Pinpoint the cell where the given text exists, returning its [X, Y] midpoint coordinate. 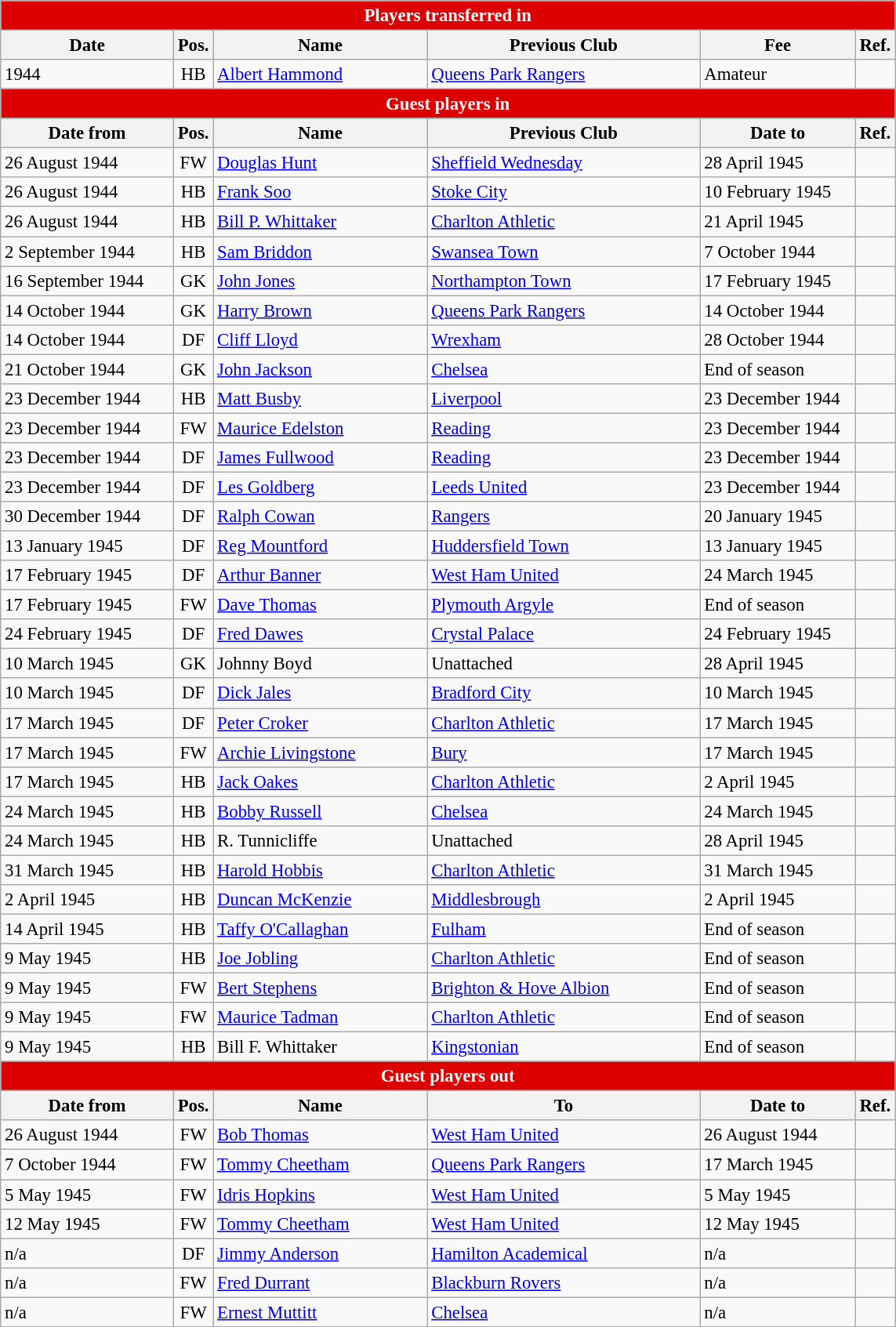
Harold Hobbis [320, 870]
To [564, 1106]
Jack Oakes [320, 781]
Albert Hammond [320, 74]
1944 [88, 74]
Blackburn Rovers [564, 1282]
Date [88, 45]
21 October 1944 [88, 369]
30 December 1944 [88, 517]
10 February 1945 [778, 192]
Ernest Muttitt [320, 1312]
Middlesbrough [564, 900]
Fee [778, 45]
Plymouth Argyle [564, 605]
Crystal Palace [564, 634]
Cliff Lloyd [320, 339]
John Jones [320, 281]
Taffy O'Callaghan [320, 929]
16 September 1944 [88, 281]
Idris Hopkins [320, 1195]
Stoke City [564, 192]
Brighton & Hove Albion [564, 988]
Ralph Cowan [320, 517]
Kingstonian [564, 1047]
Douglas Hunt [320, 163]
Maurice Edelston [320, 428]
John Jackson [320, 369]
Bob Thomas [320, 1136]
Joe Jobling [320, 959]
Arthur Banner [320, 575]
Guest players out [448, 1076]
Swansea Town [564, 252]
Fulham [564, 929]
Hamilton Academical [564, 1253]
Maurice Tadman [320, 1017]
Sam Briddon [320, 252]
Reg Mountford [320, 546]
Matt Busby [320, 399]
Harry Brown [320, 310]
Bury [564, 752]
Fred Dawes [320, 634]
Players transferred in [448, 16]
Johnny Boyd [320, 664]
R. Tunnicliffe [320, 841]
Leeds United [564, 487]
Fred Durrant [320, 1282]
20 January 1945 [778, 517]
Guest players in [448, 104]
2 September 1944 [88, 252]
Archie Livingstone [320, 752]
Northampton Town [564, 281]
Sheffield Wednesday [564, 163]
Frank Soo [320, 192]
Duncan McKenzie [320, 900]
Amateur [778, 74]
14 April 1945 [88, 929]
Bradford City [564, 694]
Bill F. Whittaker [320, 1047]
Bobby Russell [320, 811]
Liverpool [564, 399]
Huddersfield Town [564, 546]
Rangers [564, 517]
Peter Croker [320, 723]
Bill P. Whittaker [320, 222]
21 April 1945 [778, 222]
28 October 1944 [778, 339]
Les Goldberg [320, 487]
Bert Stephens [320, 988]
Dave Thomas [320, 605]
Jimmy Anderson [320, 1253]
Wrexham [564, 339]
James Fullwood [320, 458]
Dick Jales [320, 694]
